Pinpoint the cell where the given text exists, returning its (x, y) midpoint coordinate. 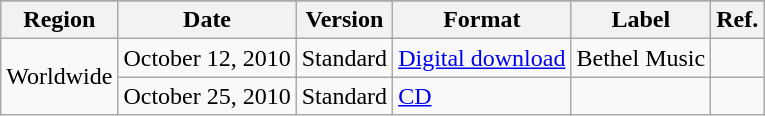
Region (60, 20)
CD (482, 96)
Date (207, 20)
October 25, 2010 (207, 96)
October 12, 2010 (207, 58)
Bethel Music (641, 58)
Label (641, 20)
Format (482, 20)
Version (344, 20)
Ref. (738, 20)
Worldwide (60, 77)
Digital download (482, 58)
